Provide the [x, y] coordinate of the cell's center where the given text is located.  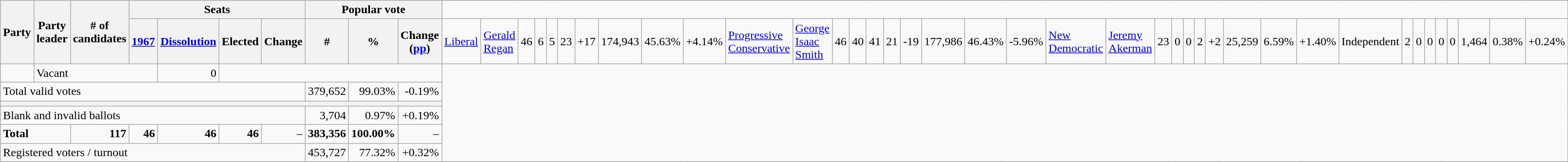
Party leader [52, 32]
1,464 [1474, 41]
Total valid votes [153, 91]
Liberal [461, 41]
Progressive Conservative [759, 41]
379,652 [327, 91]
Change [283, 41]
100.00% [373, 134]
Jeremy Akerman [1130, 41]
40 [858, 41]
# ofcandidates [99, 32]
77.32% [373, 152]
Independent [1371, 41]
+1.40% [1318, 41]
Total [35, 134]
5 [552, 41]
Gerald Regan [499, 41]
117 [99, 134]
Dissolution [189, 41]
383,356 [327, 134]
453,727 [327, 152]
41 [874, 41]
-19 [911, 41]
Change (pp) [420, 41]
George Isaac Smith [812, 41]
-5.96% [1026, 41]
+2 [1215, 41]
+0.19% [420, 115]
0.97% [373, 115]
Popular vote [373, 10]
New Democratic [1076, 41]
+0.24% [1547, 41]
174,943 [620, 41]
Registered voters / turnout [153, 152]
177,986 [944, 41]
3,704 [327, 115]
0.38% [1508, 41]
25,259 [1242, 41]
+17 [587, 41]
Elected [240, 41]
21 [892, 41]
99.03% [373, 91]
+4.14% [705, 41]
6.59% [1279, 41]
46.43% [986, 41]
Party [17, 32]
Seats [217, 10]
6 [541, 41]
+0.32% [420, 152]
-0.19% [420, 91]
45.63% [663, 41]
% [373, 41]
Vacant [96, 73]
# [327, 41]
1967 [143, 41]
Blank and invalid ballots [153, 115]
